Search for the cell housing the specified text and yield its (X, Y) center coordinate. 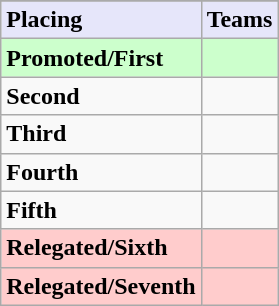
Relegated/Seventh (101, 286)
Third (101, 134)
Fifth (101, 210)
Fourth (101, 172)
Second (101, 96)
Placing (101, 20)
Relegated/Sixth (101, 248)
Teams (240, 20)
Promoted/First (101, 58)
